Find where the given text appears and provide that cell's center as (x, y) coordinate. 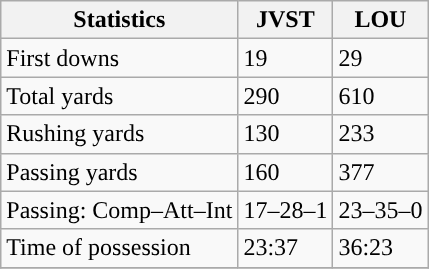
17–28–1 (286, 210)
First downs (120, 58)
36:23 (380, 248)
29 (380, 58)
19 (286, 58)
JVST (286, 20)
Passing yards (120, 172)
130 (286, 134)
233 (380, 134)
Time of possession (120, 248)
Rushing yards (120, 134)
23–35–0 (380, 210)
Statistics (120, 20)
290 (286, 96)
23:37 (286, 248)
Total yards (120, 96)
160 (286, 172)
LOU (380, 20)
610 (380, 96)
377 (380, 172)
Passing: Comp–Att–Int (120, 210)
